Extract the [x, y] coordinate from the center of the cell holding the provided text.  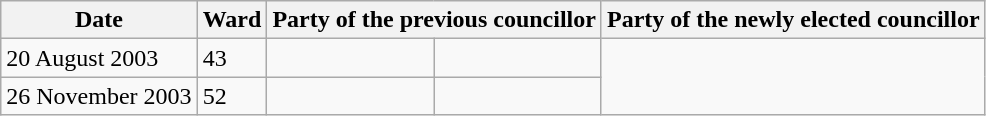
20 August 2003 [99, 58]
26 November 2003 [99, 96]
Party of the newly elected councillor [793, 20]
Date [99, 20]
Ward [232, 20]
52 [232, 96]
43 [232, 58]
Party of the previous councillor [434, 20]
